Capture the cell that displays the provided text and extract its [X, Y] central coordinate. 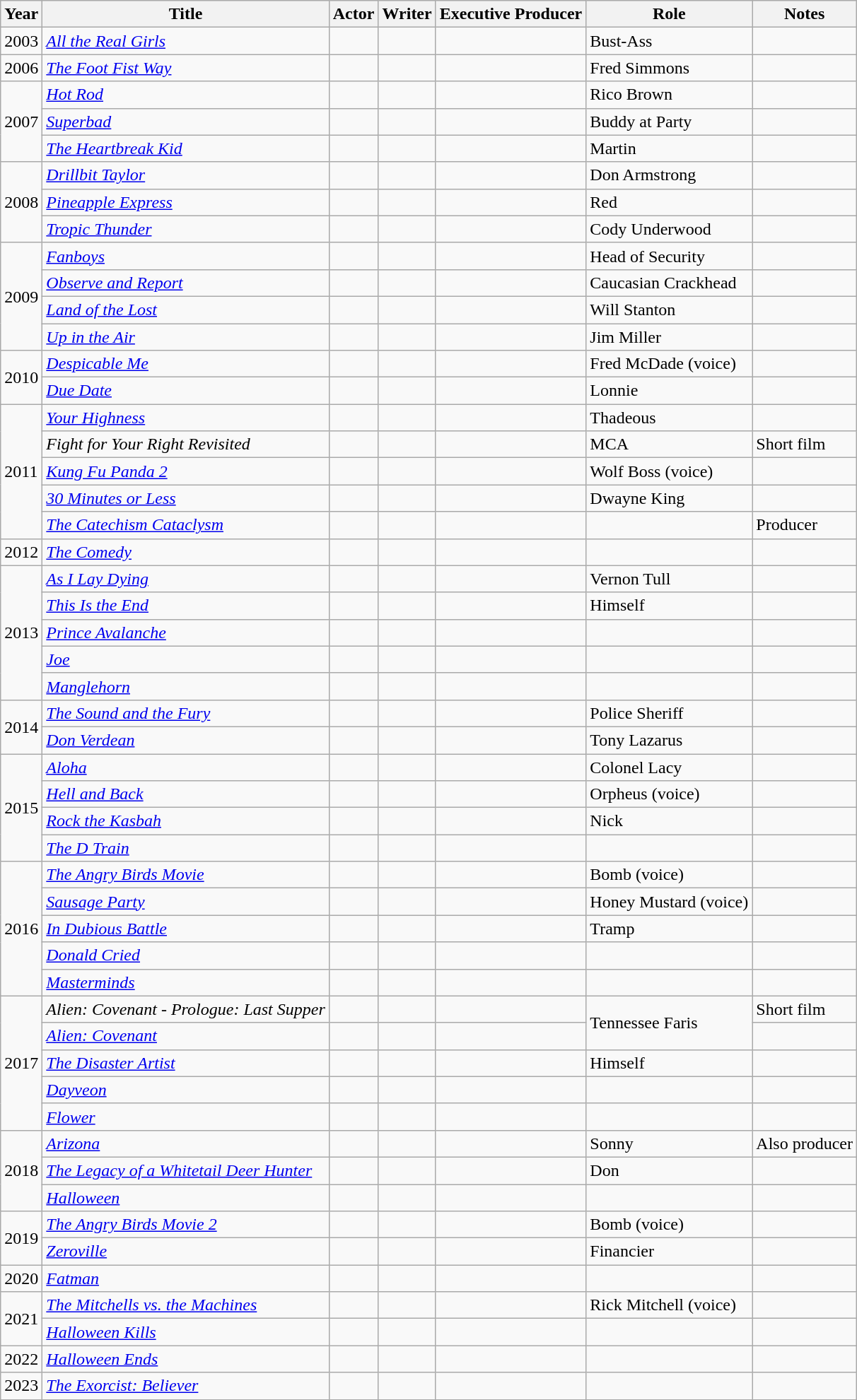
In Dubious Battle [185, 929]
Fred McDade (voice) [669, 364]
The Heartbreak Kid [185, 148]
2018 [21, 1170]
Hell and Back [185, 794]
Also producer [805, 1143]
2006 [21, 68]
Observe and Report [185, 283]
Will Stanton [669, 310]
30 Minutes or Less [185, 498]
Your Highness [185, 418]
Honey Mustard (voice) [669, 902]
The Exorcist: Believer [185, 1386]
The Foot Fist Way [185, 68]
Halloween Ends [185, 1359]
This Is the End [185, 606]
Vernon Tull [669, 579]
The Legacy of a Whitetail Deer Hunter [185, 1170]
2022 [21, 1359]
2007 [21, 122]
Year [21, 14]
Joe [185, 659]
Rico Brown [669, 95]
Caucasian Crackhead [669, 283]
Writer [407, 14]
Wolf Boss (voice) [669, 471]
Fanboys [185, 256]
Don Verdean [185, 740]
Rock the Kasbah [185, 821]
Due Date [185, 391]
2015 [21, 807]
Bust-Ass [669, 41]
Executive Producer [511, 14]
2021 [21, 1319]
Don [669, 1170]
Notes [805, 14]
Donald Cried [185, 955]
Manglehorn [185, 686]
2011 [21, 471]
The Mitchells vs. the Machines [185, 1305]
Halloween [185, 1198]
Masterminds [185, 982]
The Angry Birds Movie 2 [185, 1225]
2003 [21, 41]
All the Real Girls [185, 41]
Tramp [669, 929]
Cody Underwood [669, 229]
Tony Lazarus [669, 740]
Superbad [185, 122]
Producer [805, 525]
Drillbit Taylor [185, 175]
Land of the Lost [185, 310]
2023 [21, 1386]
Aloha [185, 767]
2008 [21, 202]
Arizona [185, 1143]
2019 [21, 1238]
Lonnie [669, 391]
2009 [21, 296]
Fred Simmons [669, 68]
Dwayne King [669, 498]
2017 [21, 1063]
Halloween Kills [185, 1332]
Police Sheriff [669, 713]
Fatman [185, 1278]
2014 [21, 727]
The Sound and the Fury [185, 713]
2013 [21, 633]
Sausage Party [185, 902]
The Comedy [185, 552]
Head of Security [669, 256]
2012 [21, 552]
Alien: Covenant [185, 1036]
Flower [185, 1117]
Role [669, 14]
The Angry Birds Movie [185, 875]
Despicable Me [185, 364]
Don Armstrong [669, 175]
Sonny [669, 1143]
As I Lay Dying [185, 579]
2020 [21, 1278]
The D Train [185, 848]
Pineapple Express [185, 202]
2016 [21, 929]
Title [185, 14]
MCA [669, 445]
Dayveon [185, 1090]
Hot Rod [185, 95]
Kung Fu Panda 2 [185, 471]
Martin [669, 148]
Up in the Air [185, 337]
Financier [669, 1252]
The Catechism Cataclysm [185, 525]
Thadeous [669, 418]
Actor [354, 14]
Prince Avalanche [185, 633]
Rick Mitchell (voice) [669, 1305]
Red [669, 202]
Tropic Thunder [185, 229]
Nick [669, 821]
2010 [21, 377]
Fight for Your Right Revisited [185, 445]
Zeroville [185, 1252]
Alien: Covenant - Prologue: Last Supper [185, 1009]
Buddy at Party [669, 122]
The Disaster Artist [185, 1063]
Orpheus (voice) [669, 794]
Jim Miller [669, 337]
Tennessee Faris [669, 1023]
Colonel Lacy [669, 767]
